Search for the cell housing the specified text and yield its [X, Y] center coordinate. 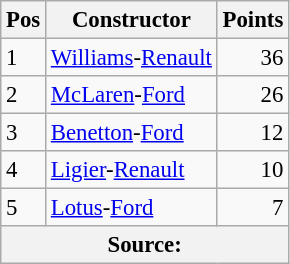
Source: [145, 245]
10 [252, 170]
Lotus-Ford [132, 208]
7 [252, 208]
5 [24, 208]
Points [252, 20]
3 [24, 133]
1 [24, 58]
McLaren-Ford [132, 95]
Pos [24, 20]
Ligier-Renault [132, 170]
Williams-Renault [132, 58]
12 [252, 133]
Benetton-Ford [132, 133]
36 [252, 58]
4 [24, 170]
Constructor [132, 20]
26 [252, 95]
2 [24, 95]
